Output the [x, y] coordinate of the center of the cell containing the given text.  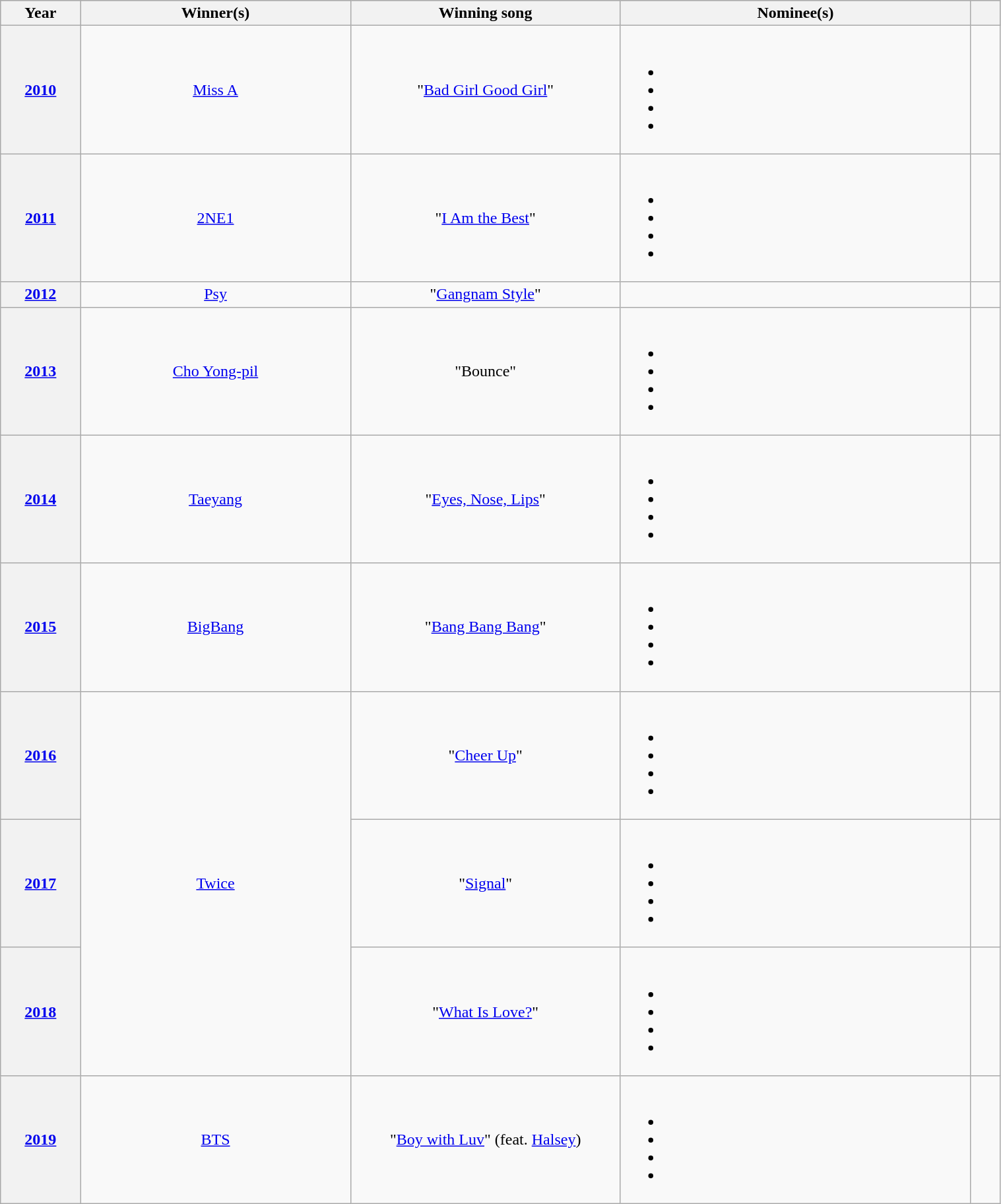
BTS [215, 1139]
"Boy with Luv" (feat. Halsey) [486, 1139]
"I Am the Best" [486, 218]
Cho Yong-pil [215, 371]
"Eyes, Nose, Lips" [486, 499]
Year [41, 13]
"Bounce" [486, 371]
2011 [41, 218]
2017 [41, 883]
"Bang Bang Bang" [486, 627]
2010 [41, 90]
Miss A [215, 90]
Nominee(s) [795, 13]
"Gangnam Style" [486, 294]
2018 [41, 1011]
2015 [41, 627]
Psy [215, 294]
"Bad Girl Good Girl" [486, 90]
"Signal" [486, 883]
BigBang [215, 627]
2016 [41, 755]
2014 [41, 499]
"What Is Love?" [486, 1011]
Twice [215, 883]
2NE1 [215, 218]
2012 [41, 294]
2013 [41, 371]
2019 [41, 1139]
"Cheer Up" [486, 755]
Winning song [486, 13]
Taeyang [215, 499]
Winner(s) [215, 13]
